Return the [x, y] coordinate for the center point of the cell that contains the specified text.  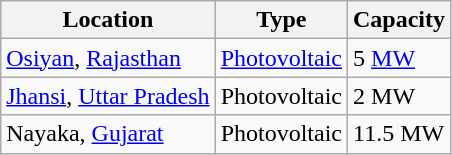
5 MW [400, 58]
Nayaka, Gujarat [108, 134]
Osiyan, Rajasthan [108, 58]
Location [108, 20]
11.5 MW [400, 134]
Type [281, 20]
Capacity [400, 20]
2 MW [400, 96]
Jhansi, Uttar Pradesh [108, 96]
